Pinpoint the cell where the given text exists, returning its [x, y] midpoint coordinate. 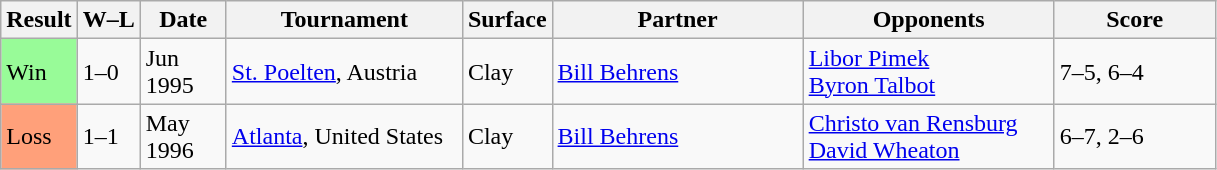
1–0 [108, 72]
Win [39, 72]
W–L [108, 20]
7–5, 6–4 [1134, 72]
Libor Pimek Byron Talbot [928, 72]
Opponents [928, 20]
Partner [678, 20]
1–1 [108, 136]
Date [183, 20]
6–7, 2–6 [1134, 136]
Loss [39, 136]
St. Poelten, Austria [344, 72]
Christo van Rensburg David Wheaton [928, 136]
Tournament [344, 20]
Jun 1995 [183, 72]
Result [39, 20]
May 1996 [183, 136]
Surface [507, 20]
Score [1134, 20]
Atlanta, United States [344, 136]
